For the text-containing cell, return its midpoint in (x, y) coordinate format. 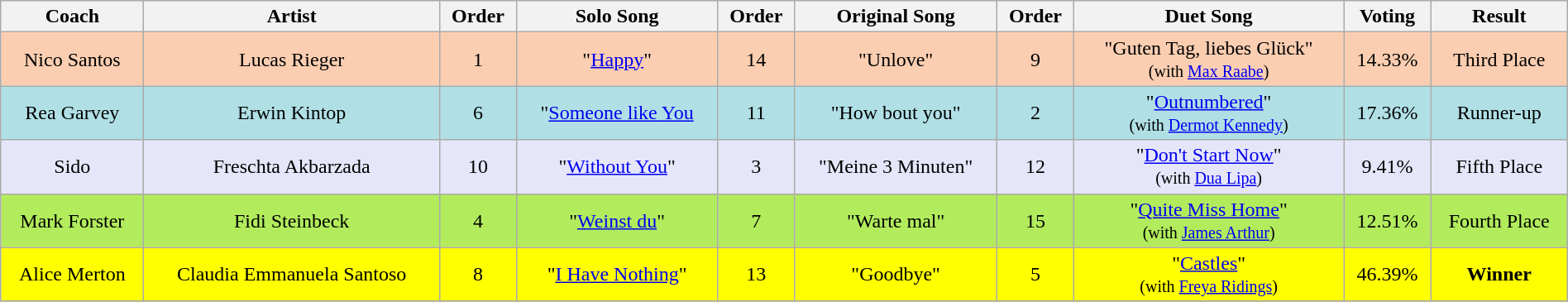
Sido (73, 167)
10 (478, 167)
Nico Santos (73, 60)
2 (1035, 113)
Solo Song (617, 17)
Claudia Emmanuela Santoso (292, 275)
1 (478, 60)
"Happy" (617, 60)
"Warte mal" (896, 220)
4 (478, 220)
"Someone like You (617, 113)
14.33% (1388, 60)
Erwin Kintop (292, 113)
Winner (1499, 275)
Original Song (896, 17)
14 (756, 60)
Voting (1388, 17)
Rea Garvey (73, 113)
Third Place (1499, 60)
"How bout you" (896, 113)
Artist (292, 17)
11 (756, 113)
"Weinst du" (617, 220)
"Outnumbered"(with Dermot Kennedy) (1208, 113)
5 (1035, 275)
Fifth Place (1499, 167)
12.51% (1388, 220)
"Unlove" (896, 60)
Runner-up (1499, 113)
Duet Song (1208, 17)
6 (478, 113)
Lucas Rieger (292, 60)
"Castles"(with Freya Ridings) (1208, 275)
"Goodbye" (896, 275)
8 (478, 275)
9.41% (1388, 167)
Freschta Akbarzada (292, 167)
"Don't Start Now"(with Dua Lipa) (1208, 167)
9 (1035, 60)
"I Have Nothing" (617, 275)
46.39% (1388, 275)
12 (1035, 167)
15 (1035, 220)
"Guten Tag, liebes Glück"(with Max Raabe) (1208, 60)
13 (756, 275)
"Without You" (617, 167)
17.36% (1388, 113)
Result (1499, 17)
Fourth Place (1499, 220)
"Meine 3 Minuten" (896, 167)
Mark Forster (73, 220)
Alice Merton (73, 275)
Coach (73, 17)
3 (756, 167)
"Quite Miss Home"(with James Arthur) (1208, 220)
Fidi Steinbeck (292, 220)
7 (756, 220)
